Output the [X, Y] coordinate of the center of the cell containing the given text.  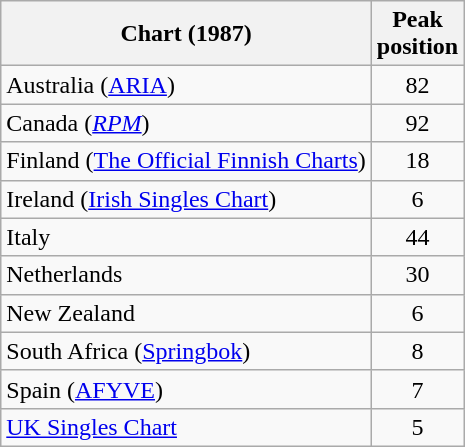
30 [417, 275]
New Zealand [186, 313]
44 [417, 237]
Netherlands [186, 275]
18 [417, 161]
82 [417, 85]
Peakposition [417, 34]
5 [417, 427]
Ireland (Irish Singles Chart) [186, 199]
92 [417, 123]
UK Singles Chart [186, 427]
Australia (ARIA) [186, 85]
8 [417, 351]
Italy [186, 237]
7 [417, 389]
Chart (1987) [186, 34]
Canada (RPM) [186, 123]
Finland (The Official Finnish Charts) [186, 161]
Spain (AFYVE) [186, 389]
South Africa (Springbok) [186, 351]
